From the cell containing the given text, extract its center point as [x, y] coordinate. 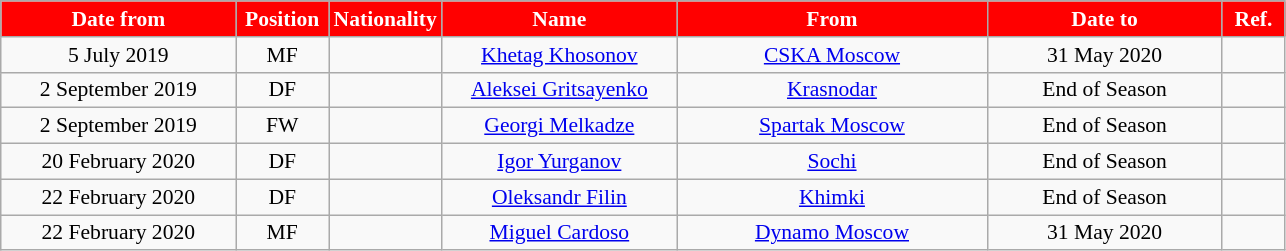
Nationality [384, 19]
Date to [1104, 19]
Name [560, 19]
Khimki [832, 197]
FW [282, 126]
From [832, 19]
Igor Yurganov [560, 162]
Date from [118, 19]
Aleksei Gritsayenko [560, 90]
Dynamo Moscow [832, 233]
Oleksandr Filin [560, 197]
5 July 2019 [118, 55]
CSKA Moscow [832, 55]
Ref. [1254, 19]
Spartak Moscow [832, 126]
Position [282, 19]
Khetag Khosonov [560, 55]
Krasnodar [832, 90]
Georgi Melkadze [560, 126]
20 February 2020 [118, 162]
Miguel Cardoso [560, 233]
Sochi [832, 162]
